Scan for the cell matching the given text and deliver its [X, Y] coordinate at center. 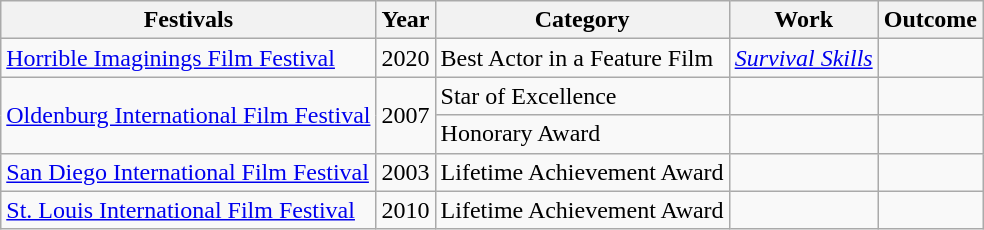
St. Louis International Film Festival [188, 210]
Honorary Award [582, 134]
Work [804, 20]
Year [406, 20]
2010 [406, 210]
San Diego International Film Festival [188, 172]
Best Actor in a Feature Film [582, 58]
2003 [406, 172]
Oldenburg International Film Festival [188, 115]
Star of Excellence [582, 96]
2007 [406, 115]
Survival Skills [804, 58]
Festivals [188, 20]
Category [582, 20]
Horrible Imaginings Film Festival [188, 58]
2020 [406, 58]
Outcome [930, 20]
